Find where the given text appears and provide that cell's center as [x, y] coordinate. 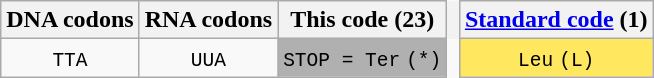
RNA codons [208, 20]
UUA [208, 58]
Standard code (1) [556, 20]
STOP = Ter (*) [362, 58]
DNA codons [70, 20]
TTA [70, 58]
Leu (L) [556, 58]
This code (23) [362, 20]
